Pinpoint the cell where the given text exists, returning its (x, y) midpoint coordinate. 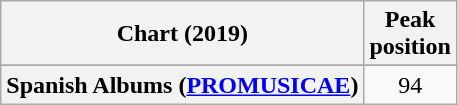
Spanish Albums (PROMUSICAE) (182, 85)
Chart (2019) (182, 34)
94 (410, 85)
Peakposition (410, 34)
